Determine the [X, Y] coordinate at the center of the cell enclosing the given text.  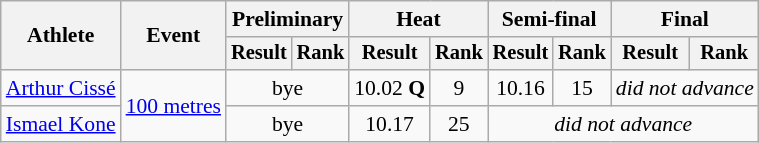
Event [174, 36]
9 [459, 88]
Final [685, 19]
Arthur Cissé [61, 88]
100 metres [174, 106]
25 [459, 124]
10.16 [521, 88]
15 [582, 88]
Semi-final [550, 19]
Preliminary [288, 19]
Ismael Kone [61, 124]
10.02 Q [390, 88]
Athlete [61, 36]
10.17 [390, 124]
Heat [418, 19]
